Capture the cell that displays the provided text and extract its (X, Y) central coordinate. 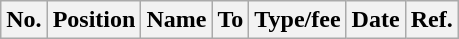
Date (376, 20)
Position (94, 20)
Name (176, 20)
No. (24, 20)
Type/fee (298, 20)
Ref. (432, 20)
To (230, 20)
